Provide the [X, Y] coordinate of the cell's center where the given text is located.  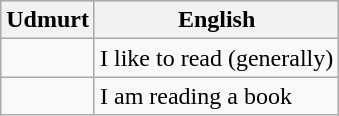
I like to read (generally) [216, 58]
English [216, 20]
Udmurt [48, 20]
I am reading a book [216, 96]
